Determine the (X, Y) coordinate at the center of the cell enclosing the given text.  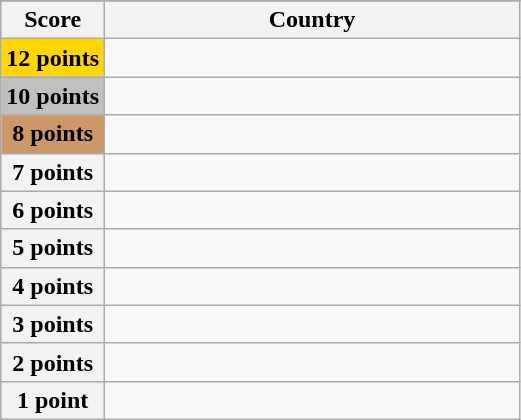
Country (312, 20)
Score (53, 20)
3 points (53, 324)
12 points (53, 58)
8 points (53, 134)
1 point (53, 400)
4 points (53, 286)
6 points (53, 210)
5 points (53, 248)
10 points (53, 96)
2 points (53, 362)
7 points (53, 172)
